Detect which cell encompasses the target text, then output its [X, Y] center coordinate. 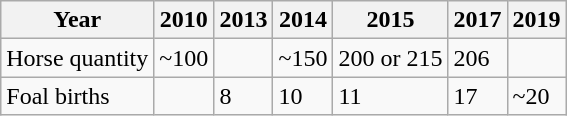
Horse quantity [78, 58]
206 [478, 58]
~100 [184, 58]
Foal births [78, 96]
17 [478, 96]
2019 [536, 20]
2015 [390, 20]
Year [78, 20]
2013 [244, 20]
~150 [303, 58]
~20 [536, 96]
2014 [303, 20]
10 [303, 96]
2017 [478, 20]
2010 [184, 20]
11 [390, 96]
8 [244, 96]
200 or 215 [390, 58]
